For the text-containing cell, return its midpoint in (X, Y) coordinate format. 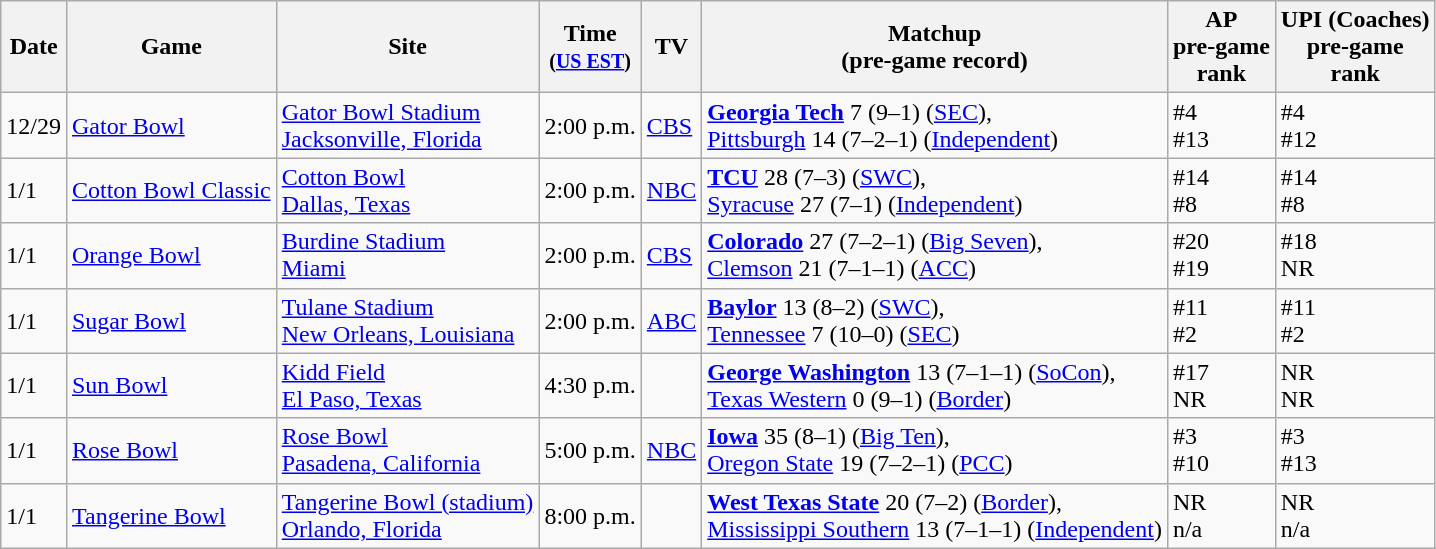
Cotton Bowl Dallas, Texas (408, 190)
5:00 p.m. (590, 450)
Tulane Stadium New Orleans, Louisiana (408, 320)
UPI (Coaches)pre-gamerank (1355, 47)
Gator Bowl Stadium Jacksonville, Florida (408, 126)
Gator Bowl (171, 126)
Date (34, 47)
Matchup(pre-game record) (935, 47)
12/29 (34, 126)
Rose Bowl (171, 450)
4:30 p.m. (590, 386)
#3#13 (1355, 450)
APpre-gamerank (1221, 47)
#18NR (1355, 256)
Sun Bowl (171, 386)
West Texas State 20 (7–2) (Border),Mississippi Southern 13 (7–1–1) (Independent) (935, 516)
Tangerine Bowl (stadium) Orlando, Florida (408, 516)
#17NR (1221, 386)
Site (408, 47)
Game (171, 47)
George Washington 13 (7–1–1) (SoCon),Texas Western 0 (9–1) (Border) (935, 386)
Burdine Stadium Miami (408, 256)
#4#12 (1355, 126)
Sugar Bowl (171, 320)
Time(US EST) (590, 47)
#20#19 (1221, 256)
NRNR (1355, 386)
Colorado 27 (7–2–1) (Big Seven),Clemson 21 (7–1–1) (ACC) (935, 256)
Iowa 35 (8–1) (Big Ten),Oregon State 19 (7–2–1) (PCC) (935, 450)
TV (671, 47)
TCU 28 (7–3) (SWC),Syracuse 27 (7–1) (Independent) (935, 190)
Baylor 13 (8–2) (SWC),Tennessee 7 (10–0) (SEC) (935, 320)
Orange Bowl (171, 256)
#4#13 (1221, 126)
ABC (671, 320)
8:00 p.m. (590, 516)
Tangerine Bowl (171, 516)
Cotton Bowl Classic (171, 190)
Georgia Tech 7 (9–1) (SEC),Pittsburgh 14 (7–2–1) (Independent) (935, 126)
Rose Bowl Pasadena, California (408, 450)
#3#10 (1221, 450)
Kidd Field El Paso, Texas (408, 386)
